Return (X, Y) of the center of cell containing provided text 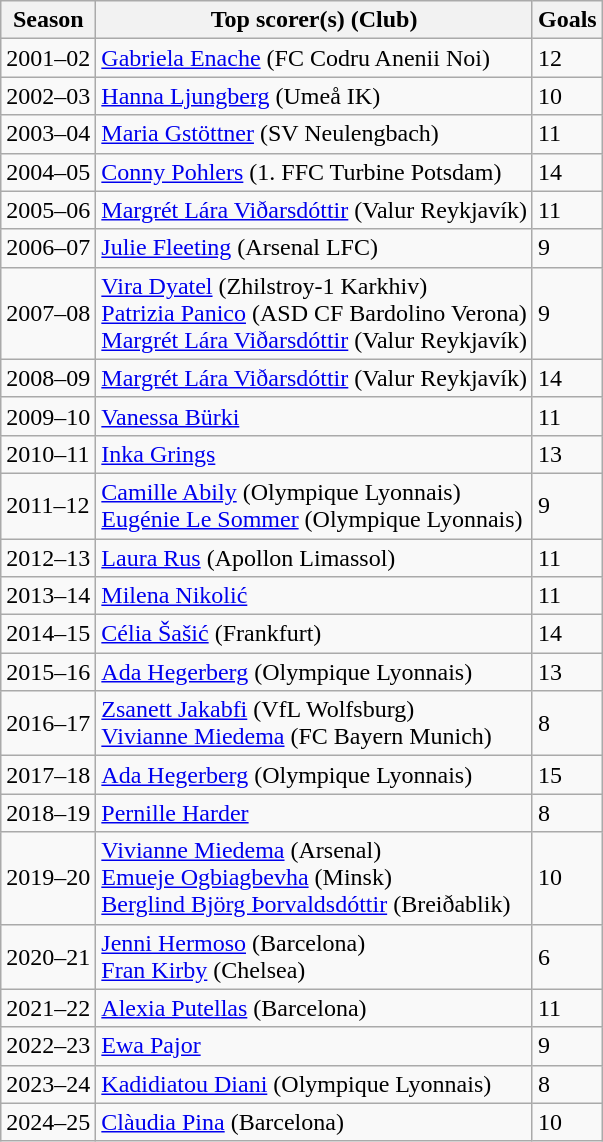
Gabriela Enache (FC Codru Anenii Noi) (314, 58)
Pernille Harder (314, 813)
2022–23 (48, 1046)
2018–19 (48, 813)
Jenni Hermoso (Barcelona) Fran Kirby (Chelsea) (314, 956)
12 (567, 58)
2014–15 (48, 634)
15 (567, 775)
2009–10 (48, 416)
Alexia Putellas (Barcelona) (314, 1008)
Season (48, 20)
2008–09 (48, 378)
Célia Šašić (Frankfurt) (314, 634)
2012–13 (48, 557)
2024–25 (48, 1122)
Inka Grings (314, 454)
Vanessa Bürki (314, 416)
Kadidiatou Diani (Olympique Lyonnais) (314, 1084)
Vivianne Miedema (Arsenal) Emueje Ogbiagbevha (Minsk) Berglind Björg Þorvaldsdóttir (Breiðablik) (314, 878)
Zsanett Jakabfi (VfL Wolfsburg) Vivianne Miedema (FC Bayern Munich) (314, 724)
2019–20 (48, 878)
Camille Abily (Olympique Lyonnais) Eugénie Le Sommer (Olympique Lyonnais) (314, 506)
Maria Gstöttner (SV Neulengbach) (314, 134)
Milena Nikolić (314, 596)
6 (567, 956)
2010–11 (48, 454)
2002–03 (48, 96)
2011–12 (48, 506)
2021–22 (48, 1008)
2023–24 (48, 1084)
Laura Rus (Apollon Limassol) (314, 557)
Top scorer(s) (Club) (314, 20)
2016–17 (48, 724)
2004–05 (48, 172)
Ewa Pajor (314, 1046)
Vira Dyatel (Zhilstroy-1 Karkhiv) Patrizia Panico (ASD CF Bardolino Verona) Margrét Lára Viðarsdóttir (Valur Reykjavík) (314, 313)
Clàudia Pina (Barcelona) (314, 1122)
2017–18 (48, 775)
Goals (567, 20)
2006–07 (48, 248)
2005–06 (48, 210)
Conny Pohlers (1. FFC Turbine Potsdam) (314, 172)
2015–16 (48, 672)
2007–08 (48, 313)
2003–04 (48, 134)
Julie Fleeting (Arsenal LFC) (314, 248)
Hanna Ljungberg (Umeå IK) (314, 96)
2020–21 (48, 956)
2013–14 (48, 596)
2001–02 (48, 58)
